Return the (x, y) coordinate for the center point of the cell that contains the specified text.  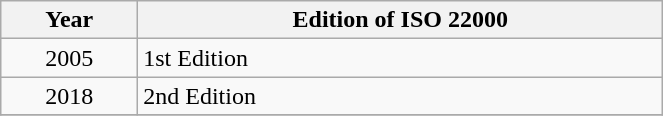
2005 (70, 58)
1st Edition (400, 58)
2018 (70, 96)
2nd Edition (400, 96)
Edition of ISO 22000 (400, 20)
Year (70, 20)
